Capture the cell that displays the provided text and extract its [x, y] central coordinate. 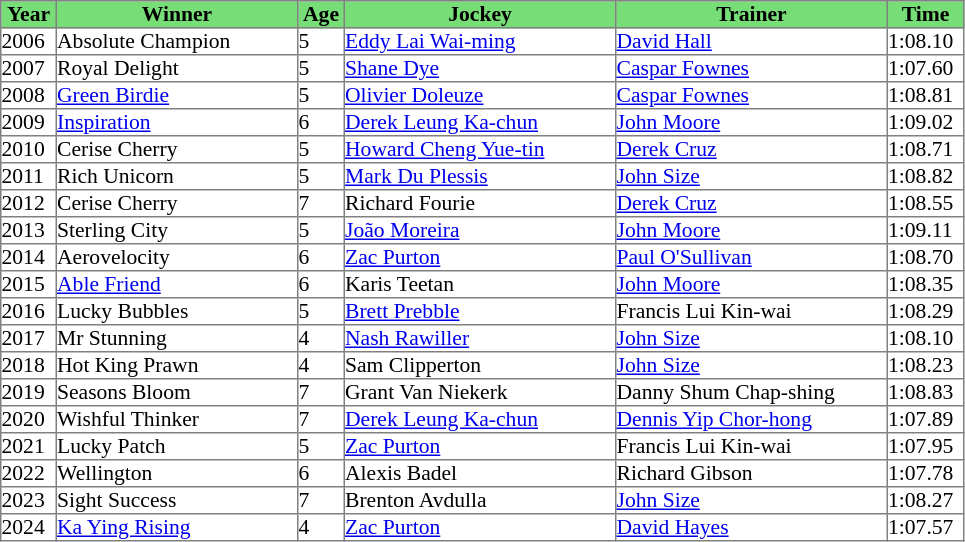
1:09.02 [925, 122]
David Hall [752, 42]
1:08.83 [925, 392]
2010 [29, 150]
1:08.70 [925, 258]
1:08.35 [925, 284]
Howard Cheng Yue-tin [480, 150]
2021 [29, 446]
Paul O'Sullivan [752, 258]
Richard Gibson [752, 474]
2024 [29, 528]
João Moreira [480, 230]
1:08.55 [925, 204]
Ka Ying Rising [177, 528]
Mr Stunning [177, 338]
2007 [29, 68]
Time [925, 14]
Absolute Champion [177, 42]
1:09.11 [925, 230]
Inspiration [177, 122]
1:07.78 [925, 474]
Trainer [752, 14]
2015 [29, 284]
Dennis Yip Chor-hong [752, 420]
2023 [29, 500]
2011 [29, 176]
1:08.82 [925, 176]
Seasons Bloom [177, 392]
2008 [29, 96]
Year [29, 14]
1:07.57 [925, 528]
Brett Prebble [480, 312]
2017 [29, 338]
Richard Fourie [480, 204]
1:07.60 [925, 68]
Aerovelocity [177, 258]
Danny Shum Chap-shing [752, 392]
2022 [29, 474]
Sam Clipperton [480, 366]
Shane Dye [480, 68]
2018 [29, 366]
Jockey [480, 14]
2012 [29, 204]
1:08.81 [925, 96]
Lucky Patch [177, 446]
Grant Van Niekerk [480, 392]
1:08.29 [925, 312]
2006 [29, 42]
David Hayes [752, 528]
Nash Rawiller [480, 338]
Brenton Avdulla [480, 500]
Able Friend [177, 284]
Karis Teetan [480, 284]
Sight Success [177, 500]
1:08.71 [925, 150]
2009 [29, 122]
Royal Delight [177, 68]
Olivier Doleuze [480, 96]
Hot King Prawn [177, 366]
Alexis Badel [480, 474]
Lucky Bubbles [177, 312]
Green Birdie [177, 96]
Winner [177, 14]
Mark Du Plessis [480, 176]
Rich Unicorn [177, 176]
Eddy Lai Wai-ming [480, 42]
Age [321, 14]
Wishful Thinker [177, 420]
1:07.89 [925, 420]
2019 [29, 392]
1:08.27 [925, 500]
2014 [29, 258]
1:08.23 [925, 366]
Sterling City [177, 230]
2016 [29, 312]
Wellington [177, 474]
1:07.95 [925, 446]
2020 [29, 420]
2013 [29, 230]
